Return the (x, y) coordinate for the center point of the cell that contains the specified text.  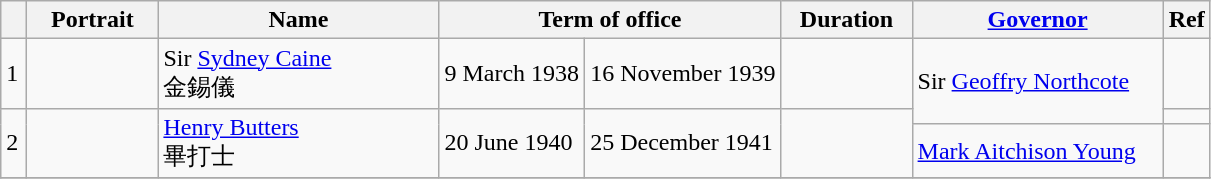
Term of office (610, 20)
Sir Geoffry Northcote (1038, 82)
Ref (1186, 20)
Name (298, 20)
20 June 1940 (512, 143)
2 (14, 143)
Mark Aitchison Young (1038, 151)
Governor (1038, 20)
Henry Butters畢打士 (298, 143)
9 March 1938 (512, 74)
Sir Sydney Caine金錫儀 (298, 74)
Portrait (92, 20)
16 November 1939 (683, 74)
1 (14, 74)
Duration (846, 20)
25 December 1941 (683, 143)
